Pinpoint the cell where the given text exists, returning its (X, Y) midpoint coordinate. 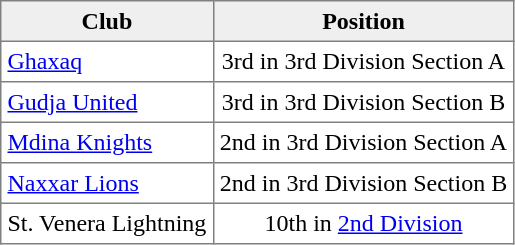
Mdina Knights (107, 142)
Gudja United (107, 102)
Ghaxaq (107, 61)
St. Venera Lightning (107, 223)
2nd in 3rd Division Section B (364, 183)
Naxxar Lions (107, 183)
Position (364, 21)
10th in 2nd Division (364, 223)
2nd in 3rd Division Section A (364, 142)
3rd in 3rd Division Section B (364, 102)
Club (107, 21)
3rd in 3rd Division Section A (364, 61)
